Scan for the cell matching the given text and deliver its [X, Y] coordinate at center. 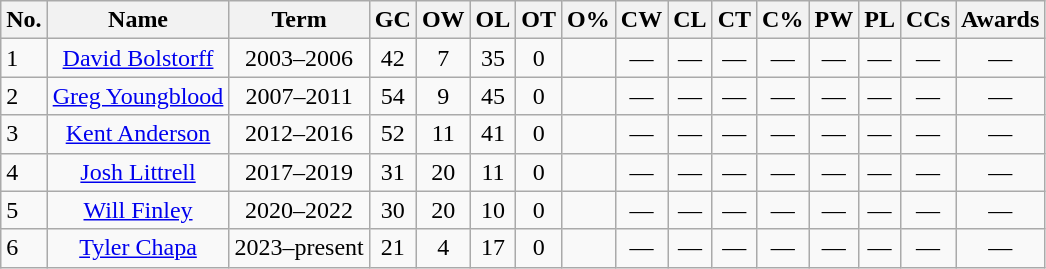
Will Finley [138, 210]
Name [138, 20]
O% [589, 20]
21 [392, 248]
3 [24, 134]
C% [783, 20]
2007–2011 [299, 96]
2 [24, 96]
GC [392, 20]
2003–2006 [299, 58]
9 [443, 96]
Term [299, 20]
10 [493, 210]
OL [493, 20]
Josh Littrell [138, 172]
Tyler Chapa [138, 248]
No. [24, 20]
Kent Anderson [138, 134]
42 [392, 58]
David Bolstorff [138, 58]
2020–2022 [299, 210]
31 [392, 172]
54 [392, 96]
CCs [928, 20]
CL [690, 20]
2017–2019 [299, 172]
OW [443, 20]
6 [24, 248]
CW [641, 20]
7 [443, 58]
35 [493, 58]
Awards [1000, 20]
17 [493, 248]
OT [539, 20]
5 [24, 210]
2012–2016 [299, 134]
PL [880, 20]
PW [834, 20]
30 [392, 210]
2023–present [299, 248]
52 [392, 134]
41 [493, 134]
45 [493, 96]
Greg Youngblood [138, 96]
1 [24, 58]
CT [734, 20]
